Scan for the cell matching the given text and deliver its [x, y] coordinate at center. 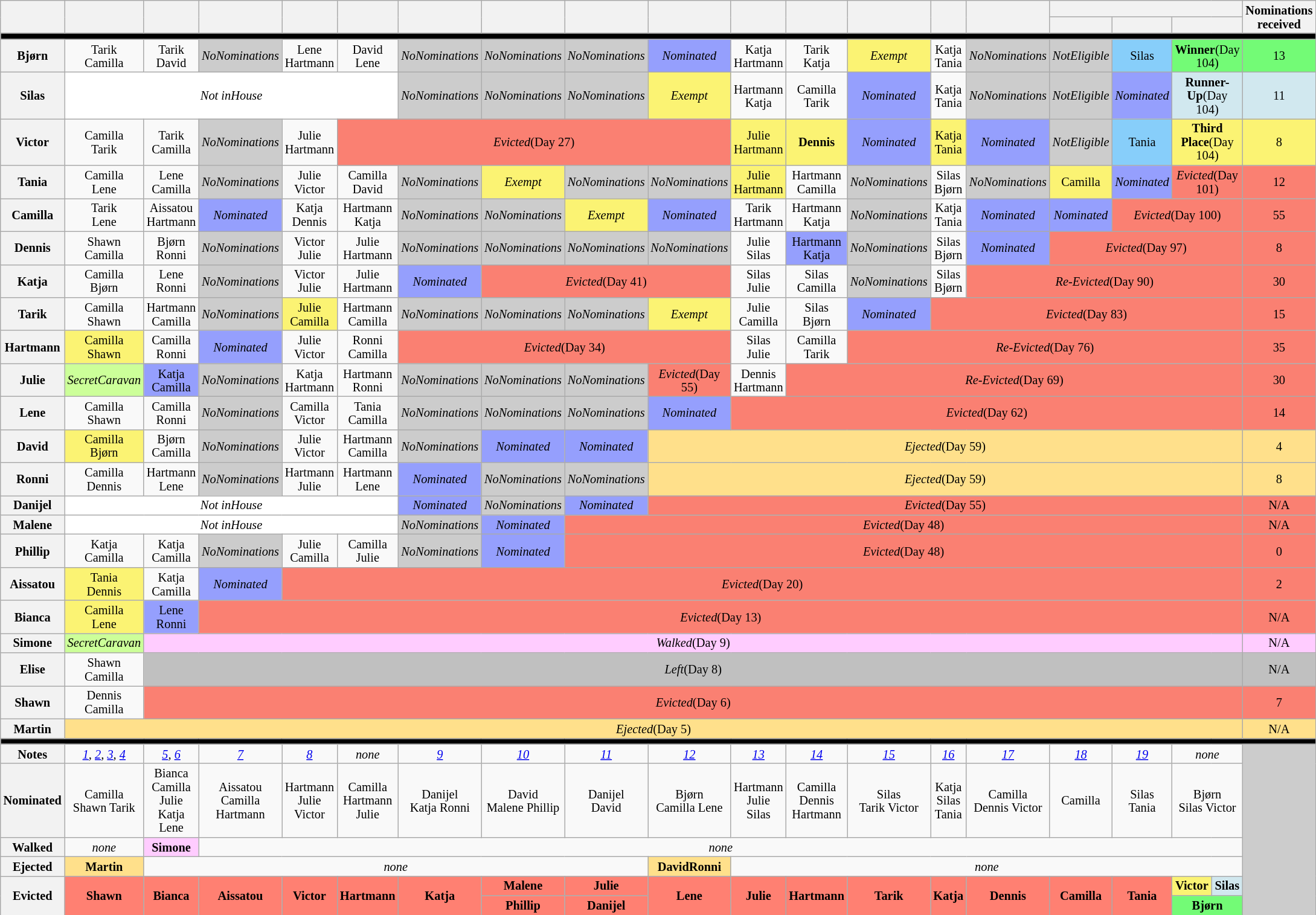
TarikLene [104, 215]
16 [949, 754]
DavidMalene Phillip [523, 800]
DanijelKatja Ronni [440, 800]
CamillaHartmann Julie [367, 800]
BjørnCamilla [172, 446]
BiancaCamilla Julie Katja Lene [172, 800]
RonniCamilla [367, 347]
CamillaJulie [367, 551]
CamillaDavid [367, 182]
1, 2, 3, 4 [104, 754]
Walked(Day 9) [693, 643]
HartmannRonni [367, 380]
Evicted(Day 97) [1146, 248]
Ejected(Day 5) [653, 728]
Nominationsreceived [1279, 17]
BjørnSilas Victor [1208, 800]
Re-Evicted(Day 76) [1045, 347]
2 [1279, 583]
5, 6 [172, 754]
0 [1279, 551]
Elise [33, 669]
Left(Day 8) [693, 669]
TarikDavid [172, 56]
HartmannJulie [309, 480]
Evicted(Day 27) [534, 141]
DennisHartmann [759, 380]
JulieSilas [759, 248]
LeneHartmann [309, 56]
SilasTarik Victor [889, 800]
AissatouCamilla Hartmann [240, 800]
Runner-Up(Day 104) [1208, 95]
Evicted(Day 20) [762, 583]
DanijelDavid [606, 800]
TarikKatja [817, 56]
TaniaCamilla [367, 413]
HartmannJulie Victor [309, 800]
DennisCamilla [104, 702]
Evicted(Day 100) [1177, 215]
CamillaDennis Hartmann [817, 800]
Re-Evicted(Day 90) [1104, 281]
Evicted(Day 6) [693, 702]
CamillaVictor [309, 413]
Winner(Day 104) [1208, 56]
9 [440, 754]
Evicted(Day 62) [987, 413]
AissatouHartmann [172, 215]
35 [1279, 347]
TaniaDennis [104, 583]
LeneCamilla [172, 182]
CamillaDennis Victor [1008, 800]
BjørnCamilla Lene [690, 800]
Ejected [33, 866]
Evicted(Day 13) [721, 617]
BjørnRonni [172, 248]
KatjaSilas Tania [949, 800]
4 [1279, 446]
DavidLene [367, 56]
55 [1279, 215]
Third Place(Day 104) [1208, 141]
Evicted(Day 83) [1087, 314]
TarikHartmann [759, 215]
Re-Evicted(Day 69) [1014, 380]
Evicted(Day 41) [606, 281]
Evicted [33, 895]
HartmannJulie Silas [759, 800]
KatjaDennis [309, 215]
David [33, 446]
19 [1141, 754]
10 [523, 754]
Notes [33, 754]
CamillaShawn Tarik [104, 800]
Ronni [33, 480]
Evicted(Day 101) [1208, 182]
17 [1008, 754]
SilasCamilla [817, 281]
Walked [33, 847]
SilasTania [1141, 800]
CamillaDennis [104, 480]
Evicted(Day 34) [564, 347]
18 [1081, 754]
DavidRonni [690, 866]
